Return [X, Y] of the center of cell containing provided text 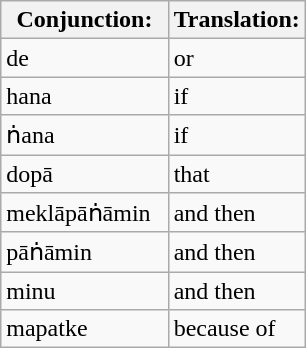
dopā [84, 173]
hana [84, 96]
mapatke [84, 329]
because of [236, 329]
minu [84, 291]
meklāpāṅāmin [84, 213]
ṅana [84, 135]
that [236, 173]
Translation: [236, 20]
Conjunction: [84, 20]
pāṅāmin [84, 252]
or [236, 58]
de [84, 58]
